Extract the [X, Y] coordinate from the center of the cell holding the provided text.  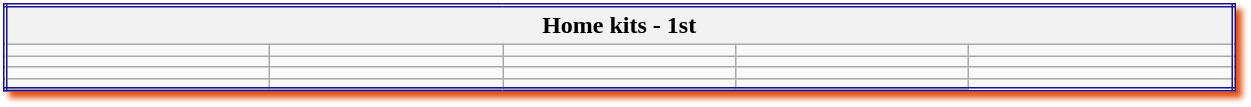
Home kits - 1st [619, 25]
